Determine the (x, y) coordinate at the center of the cell enclosing the given text.  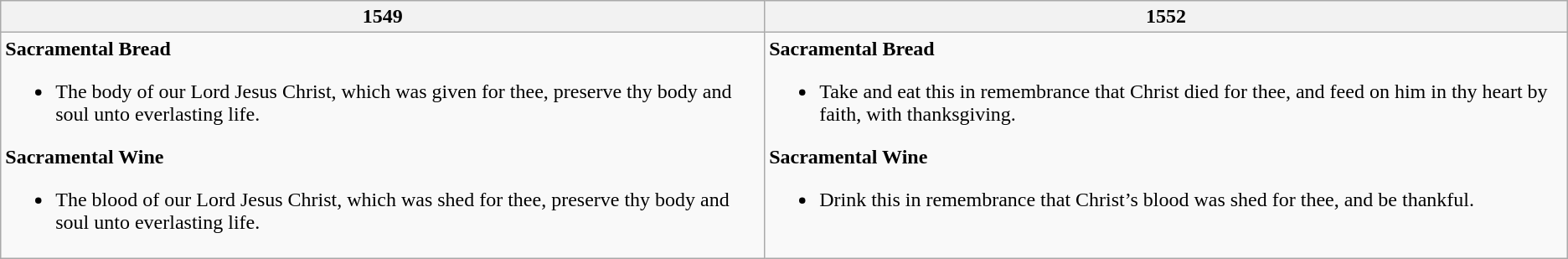
1549 (383, 17)
1552 (1166, 17)
